Capture the cell that displays the provided text and extract its [x, y] central coordinate. 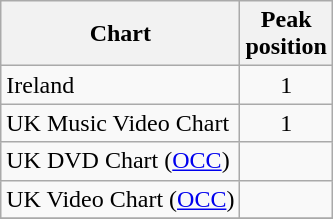
UK Music Video Chart [120, 123]
Chart [120, 34]
UK DVD Chart (OCC) [120, 161]
UK Video Chart (OCC) [120, 199]
Peakposition [286, 34]
Ireland [120, 85]
